Detect which cell encompasses the target text, then output its [x, y] center coordinate. 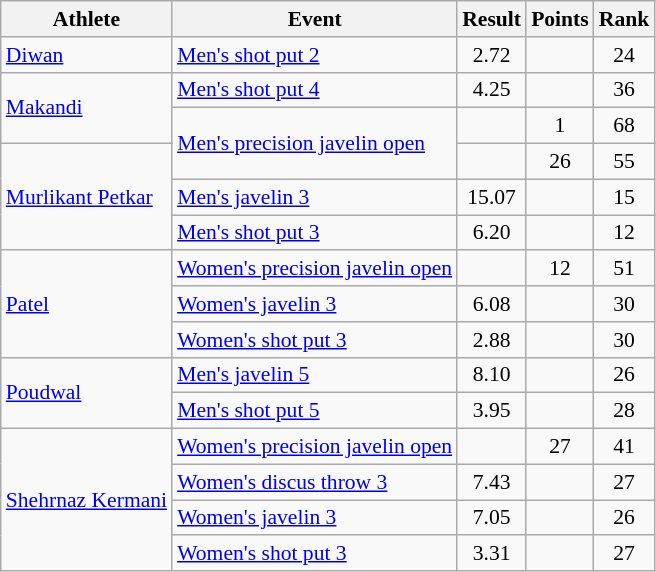
Diwan [86, 55]
15 [624, 197]
Men's shot put 3 [314, 233]
36 [624, 90]
6.20 [492, 233]
Makandi [86, 108]
Shehrnaz Kermani [86, 500]
28 [624, 411]
8.10 [492, 375]
4.25 [492, 90]
Result [492, 19]
Athlete [86, 19]
7.05 [492, 518]
Patel [86, 304]
55 [624, 162]
1 [560, 126]
51 [624, 269]
15.07 [492, 197]
Poudwal [86, 392]
6.08 [492, 304]
3.31 [492, 554]
2.72 [492, 55]
Men's precision javelin open [314, 144]
Rank [624, 19]
68 [624, 126]
Points [560, 19]
Event [314, 19]
3.95 [492, 411]
Women's discus throw 3 [314, 482]
Men's shot put 5 [314, 411]
Men's javelin 5 [314, 375]
Men's shot put 4 [314, 90]
7.43 [492, 482]
Men's shot put 2 [314, 55]
Murlikant Petkar [86, 198]
41 [624, 447]
Men's javelin 3 [314, 197]
24 [624, 55]
2.88 [492, 340]
